Provide the [X, Y] coordinate of the cell's center where the given text is located.  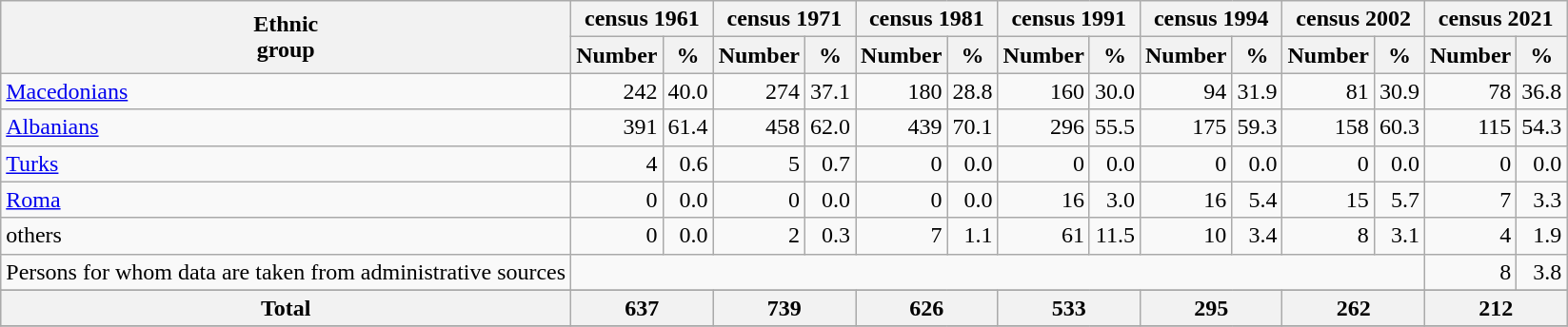
81 [1328, 91]
Roma [286, 200]
637 [642, 308]
3.4 [1257, 236]
59.3 [1257, 127]
3.1 [1399, 236]
160 [1043, 91]
115 [1470, 127]
census 1991 [1068, 19]
5 [759, 163]
2 [759, 236]
274 [759, 91]
30.0 [1114, 91]
180 [902, 91]
30.9 [1399, 91]
242 [617, 91]
458 [759, 127]
78 [1470, 91]
296 [1043, 127]
census 2002 [1354, 19]
Ethnicgroup [286, 37]
Macedonians [286, 91]
533 [1068, 308]
Persons for whom data are taken from administrative sources [286, 272]
census 1981 [927, 19]
1.1 [973, 236]
158 [1328, 127]
70.1 [973, 127]
54.3 [1542, 127]
Total [286, 308]
0.7 [830, 163]
61 [1043, 236]
36.8 [1542, 91]
60.3 [1399, 127]
census 1961 [642, 19]
5.4 [1257, 200]
census 1994 [1211, 19]
3.0 [1114, 200]
626 [927, 308]
0.6 [687, 163]
62.0 [830, 127]
295 [1211, 308]
census 1971 [784, 19]
175 [1185, 127]
1.9 [1542, 236]
391 [617, 127]
3.8 [1542, 272]
739 [784, 308]
28.8 [973, 91]
11.5 [1114, 236]
others [286, 236]
439 [902, 127]
10 [1185, 236]
Turks [286, 163]
40.0 [687, 91]
Albanians [286, 127]
15 [1328, 200]
94 [1185, 91]
262 [1354, 308]
37.1 [830, 91]
31.9 [1257, 91]
0.3 [830, 236]
212 [1495, 308]
55.5 [1114, 127]
61.4 [687, 127]
3.3 [1542, 200]
census 2021 [1495, 19]
5.7 [1399, 200]
